From the cell containing the given text, extract its center point as (x, y) coordinate. 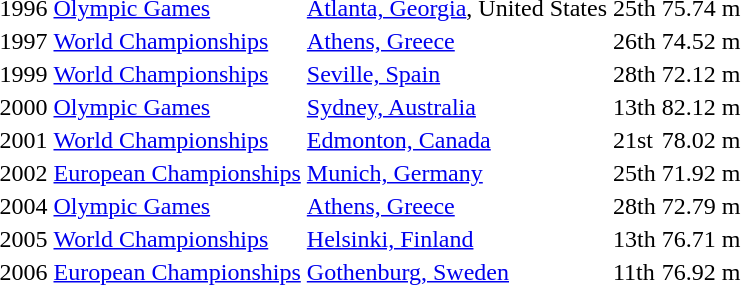
Seville, Spain (456, 74)
Munich, Germany (456, 173)
Helsinki, Finland (456, 239)
Edmonton, Canada (456, 140)
26th (634, 41)
21st (634, 140)
European Championships (177, 173)
25th (634, 173)
Sydney, Australia (456, 107)
